Capture the cell that displays the provided text and extract its [X, Y] central coordinate. 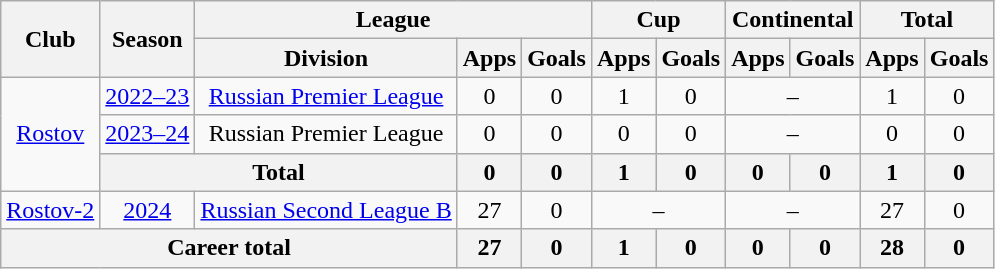
Division [326, 58]
Season [148, 39]
Club [50, 39]
Continental [793, 20]
Cup [658, 20]
2024 [148, 210]
Career total [229, 248]
2022–23 [148, 96]
Rostov [50, 134]
28 [892, 248]
League [394, 20]
Russian Second League B [326, 210]
2023–24 [148, 134]
Rostov-2 [50, 210]
